Search for the cell housing the specified text and yield its (X, Y) center coordinate. 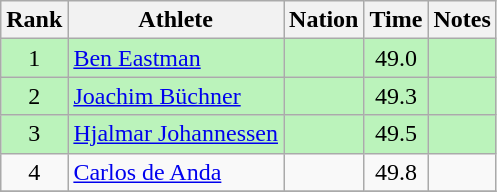
Ben Eastman (176, 58)
Carlos de Anda (176, 172)
Time (396, 20)
49.3 (396, 96)
4 (34, 172)
Notes (462, 20)
49.8 (396, 172)
1 (34, 58)
Athlete (176, 20)
49.5 (396, 134)
Rank (34, 20)
Hjalmar Johannessen (176, 134)
Joachim Büchner (176, 96)
Nation (324, 20)
49.0 (396, 58)
3 (34, 134)
2 (34, 96)
